Capture the cell that displays the provided text and extract its (X, Y) central coordinate. 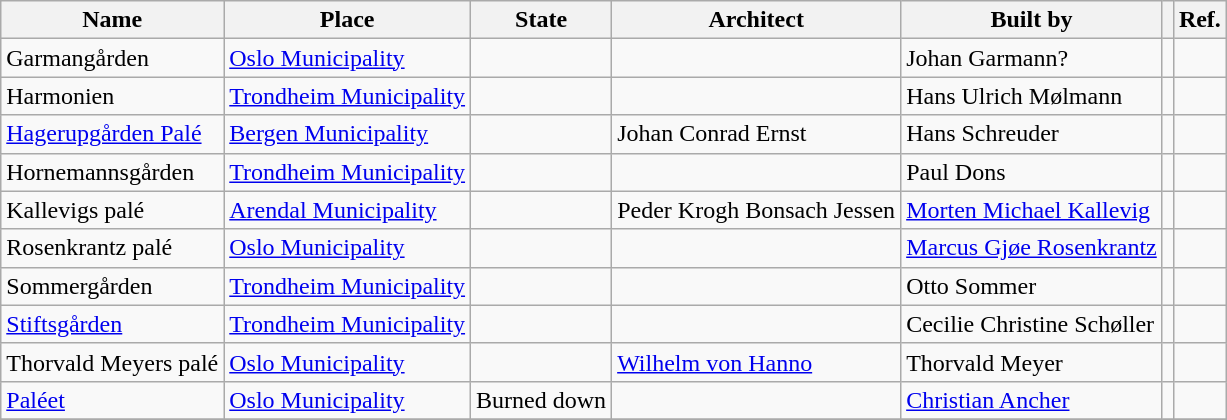
Architect (756, 20)
Paul Dons (1032, 172)
Morten Michael Kallevig (1032, 210)
Christian Ancher (1032, 400)
Built by (1032, 20)
Johan Garmann? (1032, 58)
Hans Schreuder (1032, 134)
Ref. (1200, 20)
Peder Krogh Bonsach Jessen (756, 210)
Hagerupgården Palé (112, 134)
Thorvald Meyer (1032, 362)
Thorvald Meyers palé (112, 362)
Name (112, 20)
Burned down (542, 400)
Cecilie Christine Schøller (1032, 324)
Garmangården (112, 58)
Arendal Municipality (348, 210)
Stiftsgården (112, 324)
Otto Sommer (1032, 286)
Hornemannsgården (112, 172)
Paléet (112, 400)
Johan Conrad Ernst (756, 134)
Marcus Gjøe Rosenkrantz (1032, 248)
Harmonien (112, 96)
Bergen Municipality (348, 134)
Kallevigs palé (112, 210)
Wilhelm von Hanno (756, 362)
Rosenkrantz palé (112, 248)
Sommergården (112, 286)
State (542, 20)
Hans Ulrich Mølmann (1032, 96)
Place (348, 20)
